For the text-containing cell, return its midpoint in (X, Y) coordinate format. 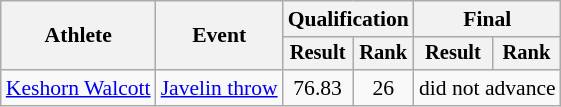
Qualification (348, 19)
Keshorn Walcott (78, 88)
Event (220, 36)
Javelin throw (220, 88)
76.83 (318, 88)
did not advance (488, 88)
Athlete (78, 36)
26 (384, 88)
Final (488, 19)
